Return the (X, Y) coordinate for the center point of the cell that contains the specified text.  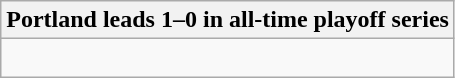
Portland leads 1–0 in all-time playoff series (228, 20)
